Output the [x, y] coordinate of the center of the cell containing the given text.  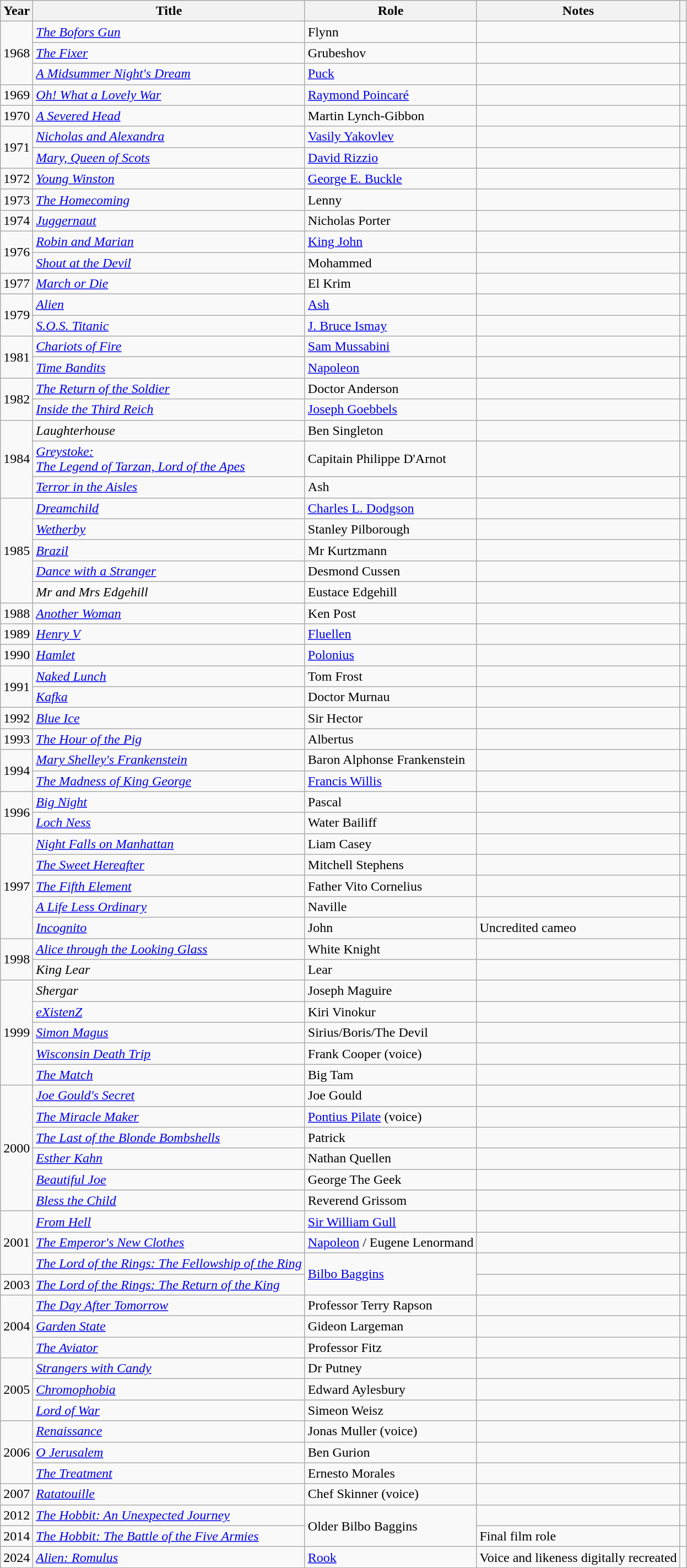
Polonius [391, 655]
1972 [17, 179]
The Bofors Gun [169, 32]
Edward Aylesbury [391, 1389]
Time Bandits [169, 368]
Pascal [391, 802]
Doctor Anderson [391, 389]
Mr and Mrs Edgehill [169, 592]
1968 [17, 53]
Dreamchild [169, 508]
1990 [17, 655]
Albertus [391, 739]
Sirius/Boris/The Devil [391, 1033]
Joseph Maguire [391, 991]
Reverend Grissom [391, 1200]
The Sweet Hereafter [169, 865]
Mr Kurtzmann [391, 550]
2012 [17, 1515]
The Hobbit: The Battle of the Five Armies [169, 1536]
A Midsummer Night's Dream [169, 74]
The Hobbit: An Unexpected Journey [169, 1515]
Father Vito Cornelius [391, 886]
Nicholas and Alexandra [169, 137]
Chariots of Fire [169, 347]
Loch Ness [169, 823]
1974 [17, 220]
Ernesto Morales [391, 1473]
Brazil [169, 550]
A Life Less Ordinary [169, 907]
Ken Post [391, 613]
El Krim [391, 284]
Juggernaut [169, 220]
Professor Fitz [391, 1348]
Napoleon / Eugene Lenormand [391, 1242]
Naked Lunch [169, 676]
1969 [17, 95]
March or Die [169, 284]
Robin and Marian [169, 241]
Kiri Vinokur [391, 1012]
Puck [391, 74]
The Match [169, 1075]
Frank Cooper (voice) [391, 1054]
1976 [17, 252]
S.O.S. Titanic [169, 326]
1981 [17, 357]
Nicholas Porter [391, 220]
1999 [17, 1033]
2024 [17, 1557]
Tom Frost [391, 676]
1989 [17, 634]
Incognito [169, 928]
The Lord of the Rings: The Return of the King [169, 1285]
Pontius Pilate (voice) [391, 1117]
Lenny [391, 200]
2003 [17, 1285]
From Hell [169, 1221]
2005 [17, 1389]
Esther Kahn [169, 1159]
Ben Singleton [391, 430]
Rook [391, 1557]
Vasily Yakovlev [391, 137]
Mitchell Stephens [391, 865]
Gideon Largeman [391, 1327]
Baron Alphonse Frankenstein [391, 760]
Voice and likeness digitally recreated [578, 1557]
1991 [17, 687]
Mohammed [391, 263]
Blue Ice [169, 718]
Naville [391, 907]
Terror in the Aisles [169, 487]
The Fixer [169, 53]
The Treatment [169, 1473]
1988 [17, 613]
1997 [17, 886]
A Severed Head [169, 116]
Martin Lynch-Gibbon [391, 116]
Chromophobia [169, 1389]
Shout at the Devil [169, 263]
The Hour of the Pig [169, 739]
John [391, 928]
Napoleon [391, 368]
White Knight [391, 949]
2014 [17, 1536]
Title [169, 11]
Alice through the Looking Glass [169, 949]
The Madness of King George [169, 781]
1993 [17, 739]
Role [391, 11]
Flynn [391, 32]
Dance with a Stranger [169, 571]
Joseph Goebbels [391, 409]
Beautiful Joe [169, 1179]
Doctor Murnau [391, 697]
Notes [578, 11]
Alien: Romulus [169, 1557]
Night Falls on Manhattan [169, 844]
Stanley Pilborough [391, 529]
1982 [17, 399]
Renaissance [169, 1431]
Wetherby [169, 529]
Grubeshov [391, 53]
Big Tam [391, 1075]
1994 [17, 770]
Uncredited cameo [578, 928]
The Return of the Soldier [169, 389]
Joe Gould [391, 1096]
Garden State [169, 1327]
The Homecoming [169, 200]
Ratatouille [169, 1494]
2006 [17, 1452]
Inside the Third Reich [169, 409]
Fluellen [391, 634]
2001 [17, 1242]
1973 [17, 200]
Year [17, 11]
1970 [17, 116]
Desmond Cussen [391, 571]
Oh! What a Lovely War [169, 95]
2007 [17, 1494]
Simeon Weisz [391, 1410]
1979 [17, 315]
Bless the Child [169, 1200]
Another Woman [169, 613]
George E. Buckle [391, 179]
King Lear [169, 970]
The Miracle Maker [169, 1117]
Simon Magus [169, 1033]
Water Bailiff [391, 823]
The Fifth Element [169, 886]
2000 [17, 1148]
Greystoke:The Legend of Tarzan, Lord of the Apes [169, 459]
Sir Hector [391, 718]
George The Geek [391, 1179]
Capitain Philippe D'Arnot [391, 459]
Hamlet [169, 655]
Lord of War [169, 1410]
Laughterhouse [169, 430]
David Rizzio [391, 158]
King John [391, 241]
1971 [17, 147]
1992 [17, 718]
Kafka [169, 697]
Mary Shelley's Frankenstein [169, 760]
Mary, Queen of Scots [169, 158]
Nathan Quellen [391, 1159]
Professor Terry Rapson [391, 1306]
Young Winston [169, 179]
Dr Putney [391, 1368]
Charles L. Dodgson [391, 508]
O Jerusalem [169, 1452]
1977 [17, 284]
Lear [391, 970]
Liam Casey [391, 844]
Big Night [169, 802]
J. Bruce Ismay [391, 326]
Francis Willis [391, 781]
Wisconsin Death Trip [169, 1054]
1984 [17, 459]
1996 [17, 812]
Raymond Poincaré [391, 95]
Alien [169, 305]
The Aviator [169, 1348]
2004 [17, 1327]
1985 [17, 550]
Patrick [391, 1138]
The Last of the Blonde Bombshells [169, 1138]
Sir William Gull [391, 1221]
Bilbo Baggins [391, 1274]
The Lord of the Rings: The Fellowship of the Ring [169, 1263]
Older Bilbo Baggins [391, 1526]
Sam Mussabini [391, 347]
Final film role [578, 1536]
Eustace Edgehill [391, 592]
Henry V [169, 634]
1998 [17, 959]
eXistenZ [169, 1012]
Strangers with Candy [169, 1368]
Chef Skinner (voice) [391, 1494]
Jonas Muller (voice) [391, 1431]
The Emperor's New Clothes [169, 1242]
The Day After Tomorrow [169, 1306]
Joe Gould's Secret [169, 1096]
Shergar [169, 991]
Ben Gurion [391, 1452]
